Capture the cell that displays the provided text and extract its (x, y) central coordinate. 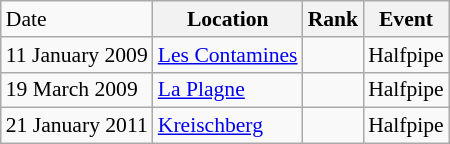
Date (77, 19)
21 January 2011 (77, 126)
Location (228, 19)
11 January 2009 (77, 55)
Les Contamines (228, 55)
Rank (334, 19)
19 March 2009 (77, 90)
Event (406, 19)
La Plagne (228, 90)
Kreischberg (228, 126)
